Output the [X, Y] coordinate of the center of the cell containing the given text.  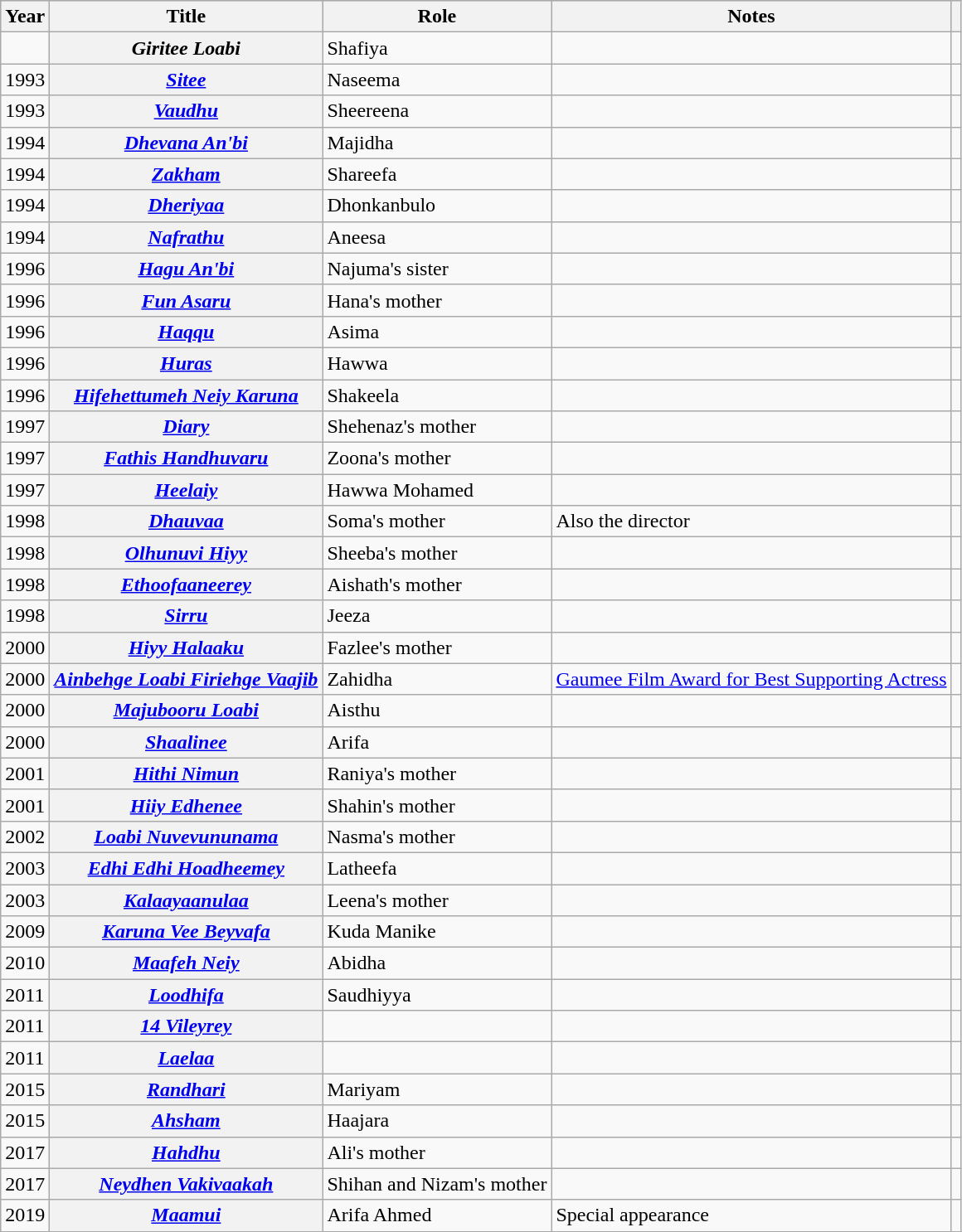
Ainbehge Loabi Firiehge Vaajib [186, 679]
Heelaiy [186, 490]
Dhevana An'bi [186, 143]
Shehenaz's mother [437, 427]
Jeeza [437, 616]
Hahdhu [186, 1152]
Leena's mother [437, 900]
Dheriyaa [186, 206]
Fun Asaru [186, 300]
Sheereena [437, 111]
Sitee [186, 80]
Kuda Manike [437, 932]
Hiyy Halaaku [186, 648]
Fazlee's mother [437, 648]
Latheefa [437, 868]
Aishath's mother [437, 584]
Gaumee Film Award for Best Supporting Actress [751, 679]
Edhi Edhi Hoadheemey [186, 868]
Arifa Ahmed [437, 1215]
Zoona's mother [437, 458]
Randhari [186, 1089]
Ali's mother [437, 1152]
Ahsham [186, 1121]
Haajara [437, 1121]
Vaudhu [186, 111]
Dhauvaa [186, 521]
Zakham [186, 174]
Soma's mother [437, 521]
Shihan and Nizam's mother [437, 1184]
Shareefa [437, 174]
Zahidha [437, 679]
Laelaa [186, 1058]
Shafiya [437, 48]
Hiiy Edhenee [186, 805]
Najuma's sister [437, 269]
Loabi Nuvevununama [186, 837]
Abidha [437, 963]
Dhonkanbulo [437, 206]
Saudhiyya [437, 995]
14 Vileyrey [186, 1026]
Role [437, 17]
Hawwa Mohamed [437, 490]
Maafeh Neiy [186, 963]
Fathis Handhuvaru [186, 458]
2010 [25, 963]
Loodhifa [186, 995]
Huras [186, 363]
Hagu An'bi [186, 269]
Giritee Loabi [186, 48]
Sheeba's mother [437, 553]
Special appearance [751, 1215]
Hana's mother [437, 300]
Notes [751, 17]
Nasma's mother [437, 837]
Neydhen Vakivaakah [186, 1184]
Hawwa [437, 363]
Also the director [751, 521]
Shahin's mother [437, 805]
Kalaayaanulaa [186, 900]
Mariyam [437, 1089]
Majidha [437, 143]
Ethoofaaneerey [186, 584]
Shakeela [437, 395]
Aneesa [437, 237]
Majubooru Loabi [186, 711]
Diary [186, 427]
Haqqu [186, 332]
2009 [25, 932]
2002 [25, 837]
Asima [437, 332]
Aisthu [437, 711]
Hifehettumeh Neiy Karuna [186, 395]
Maamui [186, 1215]
2019 [25, 1215]
Raniya's mother [437, 774]
Olhunuvi Hiyy [186, 553]
Title [186, 17]
Sirru [186, 616]
Nafrathu [186, 237]
Shaalinee [186, 742]
Hithi Nimun [186, 774]
Naseema [437, 80]
Arifa [437, 742]
Karuna Vee Beyvafa [186, 932]
Year [25, 17]
